Search for the cell housing the specified text and yield its (x, y) center coordinate. 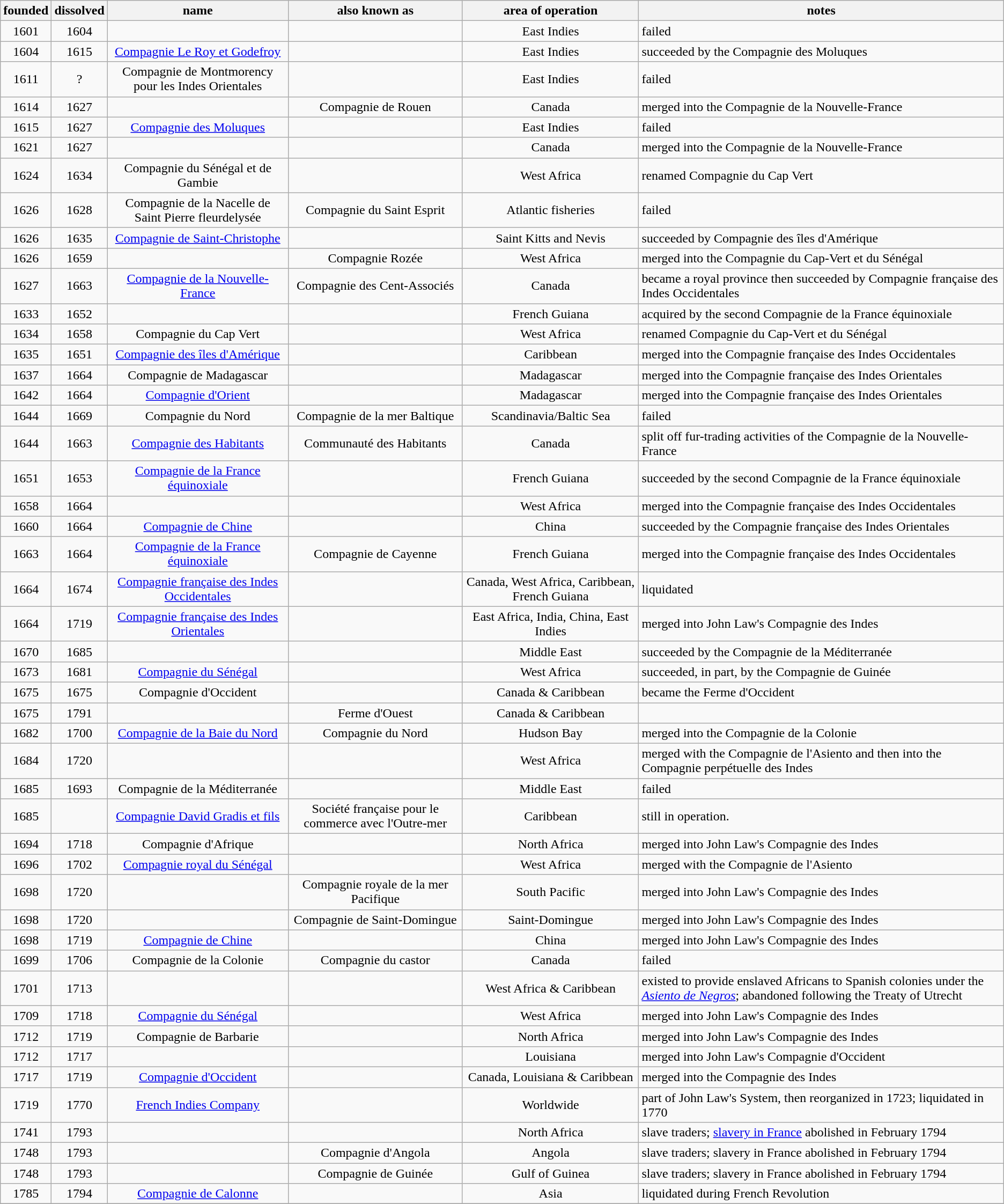
Compagnie de la Nouvelle-France (197, 285)
existed to provide enslaved Africans to Spanish colonies under the Asiento de Negros; abandoned following the Treaty of Utrecht (821, 988)
Compagnie de la Colonie (197, 960)
1621 (26, 148)
liquidated during French Revolution (821, 1194)
1694 (26, 844)
1770 (79, 1104)
name (197, 11)
Compagnie de Madagascar (197, 375)
1701 (26, 988)
Compagnie de la mer Baltique (375, 416)
1702 (79, 864)
renamed Compagnie du Cap Vert (821, 175)
1611 (26, 79)
Saint-Domingue (550, 920)
succeeded by the Compagnie de la Méditerranée (821, 651)
merged into John Law's Compagnie d'Occident (821, 1056)
succeeded by Compagnie des îles d'Amérique (821, 238)
Compagnie de la Méditerranée (197, 789)
Communauté des Habitants (375, 443)
Compagnie française des Indes Occidentales (197, 589)
Compagnie de Saint-Christophe (197, 238)
renamed Compagnie du Cap-Vert et du Sénégal (821, 334)
Atlantic fisheries (550, 210)
merged with the Compagnie de l'Asiento and then into the Compagnie perpétuelle des Indes (821, 761)
Compagnie du Saint Esprit (375, 210)
Compagnie du castor (375, 960)
1674 (79, 589)
also known as (375, 11)
Compagnie Rozée (375, 258)
Compagnie des Moluques (197, 127)
Saint Kitts and Nevis (550, 238)
acquired by the second Compagnie de la France équinoxiale (821, 314)
Compagnie de Cayenne (375, 554)
1601 (26, 31)
Compagnie de Barbarie (197, 1036)
still in operation. (821, 817)
liquidated (821, 589)
1699 (26, 960)
succeeded, in part, by the Compagnie de Guinée (821, 672)
merged into the Compagnie des Indes (821, 1077)
Compagnie du Sénégal et de Gambie (197, 175)
West Africa & Caribbean (550, 988)
? (79, 79)
1628 (79, 210)
1684 (26, 761)
Worldwide (550, 1104)
merged with the Compagnie de l'Asiento (821, 864)
Canada, Louisiana & Caribbean (550, 1077)
1791 (79, 713)
merged into the Compagnie de la Colonie (821, 733)
merged into the Compagnie du Cap-Vert et du Sénégal (821, 258)
1669 (79, 416)
Scandinavia/Baltic Sea (550, 416)
Compagnie royale de la mer Pacifique (375, 892)
Compagnie des Cent-Associés (375, 285)
Compagnie de Calonne (197, 1194)
Compagnie de la Nacelle de Saint Pierre fleurdelysée (197, 210)
1693 (79, 789)
Asia (550, 1194)
East Africa, India, China, East Indies (550, 623)
1659 (79, 258)
Société française pour le commerce avec l'Outre-mer (375, 817)
founded (26, 11)
Compagnie de la Baie du Nord (197, 733)
1785 (26, 1194)
Ferme d'Ouest (375, 713)
1670 (26, 651)
French Indies Company (197, 1104)
South Pacific (550, 892)
Canada, West Africa, Caribbean, French Guiana (550, 589)
Compagnie des îles d'Amérique (197, 355)
succeeded by the Compagnie des Moluques (821, 52)
became a royal province then succeeded by Compagnie française des Indes Occidentales (821, 285)
Gulf of Guinea (550, 1173)
1642 (26, 395)
1794 (79, 1194)
Compagnie de Rouen (375, 107)
Compagnie de Saint-Domingue (375, 920)
1682 (26, 733)
1696 (26, 864)
1633 (26, 314)
split off fur-trading activities of the Compagnie de la Nouvelle-France (821, 443)
Compagnie de Guinée (375, 1173)
1637 (26, 375)
Compagnie française des Indes Orientales (197, 623)
1653 (79, 479)
Louisiana (550, 1056)
1706 (79, 960)
Hudson Bay (550, 733)
1673 (26, 672)
1624 (26, 175)
1652 (79, 314)
part of John Law's System, then reorganized in 1723; liquidated in 1770 (821, 1104)
1709 (26, 1016)
1614 (26, 107)
succeeded by the Compagnie française des Indes Orientales (821, 526)
became the Ferme d'Occident (821, 692)
1700 (79, 733)
Angola (550, 1153)
1660 (26, 526)
Compagnie d'Orient (197, 395)
Compagnie royal du Sénégal (197, 864)
dissolved (79, 11)
Compagnie du Cap Vert (197, 334)
Compagnie d'Afrique (197, 844)
notes (821, 11)
Compagnie des Habitants (197, 443)
Compagnie d'Angola (375, 1153)
1713 (79, 988)
Compagnie de Montmorency pour les Indes Orientales (197, 79)
1681 (79, 672)
Compagnie David Gradis et fils (197, 817)
1741 (26, 1133)
succeeded by the second Compagnie de la France équinoxiale (821, 479)
Compagnie Le Roy et Godefroy (197, 52)
area of operation (550, 11)
